Output the [X, Y] coordinate of the center of the cell containing the given text.  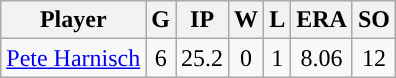
SO [374, 20]
25.2 [202, 58]
Player [74, 20]
0 [246, 58]
Pete Harnisch [74, 58]
12 [374, 58]
6 [161, 58]
IP [202, 20]
8.06 [322, 58]
L [278, 20]
1 [278, 58]
ERA [322, 20]
G [161, 20]
W [246, 20]
